Output the [x, y] coordinate of the center of the cell containing the given text.  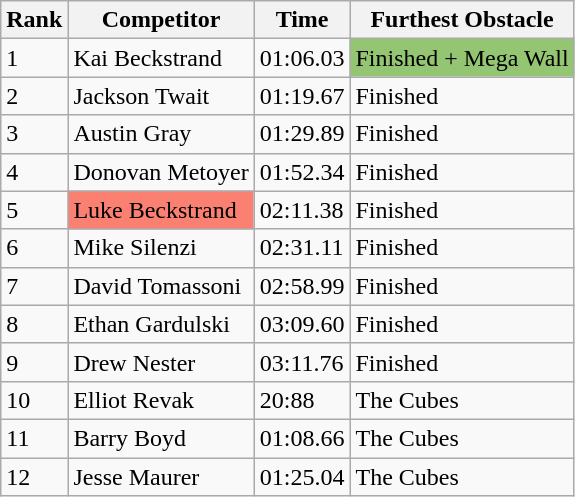
Drew Nester [161, 362]
12 [34, 477]
Luke Beckstrand [161, 210]
Austin Gray [161, 134]
03:09.60 [302, 324]
11 [34, 438]
03:11.76 [302, 362]
7 [34, 286]
01:25.04 [302, 477]
Jackson Twait [161, 96]
Rank [34, 20]
Furthest Obstacle [462, 20]
2 [34, 96]
01:52.34 [302, 172]
Mike Silenzi [161, 248]
3 [34, 134]
01:29.89 [302, 134]
Competitor [161, 20]
Kai Beckstrand [161, 58]
Barry Boyd [161, 438]
01:06.03 [302, 58]
6 [34, 248]
02:11.38 [302, 210]
David Tomassoni [161, 286]
Elliot Revak [161, 400]
Ethan Gardulski [161, 324]
10 [34, 400]
5 [34, 210]
4 [34, 172]
Donovan Metoyer [161, 172]
Finished + Mega Wall [462, 58]
02:58.99 [302, 286]
01:19.67 [302, 96]
Jesse Maurer [161, 477]
Time [302, 20]
20:88 [302, 400]
02:31.11 [302, 248]
01:08.66 [302, 438]
1 [34, 58]
8 [34, 324]
9 [34, 362]
